Extract the (X, Y) coordinate from the center of the cell holding the provided text.  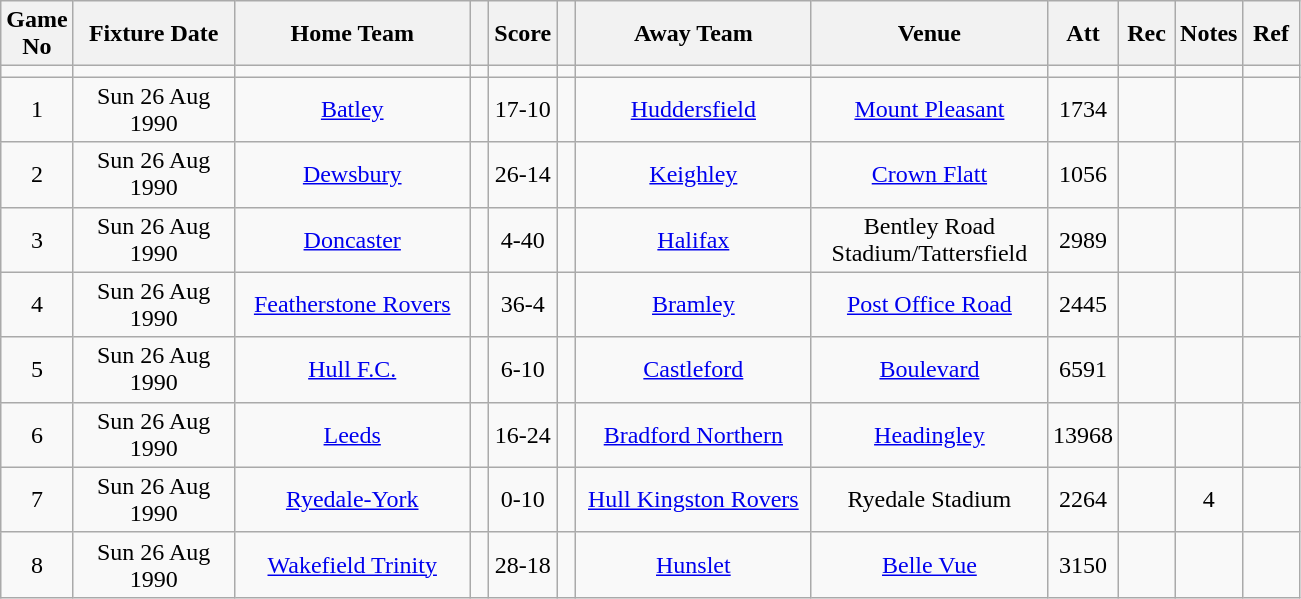
Huddersfield (693, 110)
Crown Flatt (929, 174)
Rec (1147, 34)
Bentley Road Stadium/Tattersfield (929, 240)
Belle Vue (929, 564)
Ryedale Stadium (929, 500)
36-4 (523, 304)
6-10 (523, 370)
Hull Kingston Rovers (693, 500)
Post Office Road (929, 304)
1056 (1082, 174)
Castleford (693, 370)
2264 (1082, 500)
Bramley (693, 304)
Home Team (352, 34)
Away Team (693, 34)
2445 (1082, 304)
6591 (1082, 370)
Dewsbury (352, 174)
Att (1082, 34)
7 (37, 500)
Fixture Date (154, 34)
Leeds (352, 434)
0-10 (523, 500)
Doncaster (352, 240)
3150 (1082, 564)
Headingley (929, 434)
Score (523, 34)
8 (37, 564)
Wakefield Trinity (352, 564)
Hull F.C. (352, 370)
Halifax (693, 240)
17-10 (523, 110)
Notes (1209, 34)
Batley (352, 110)
Bradford Northern (693, 434)
6 (37, 434)
Game No (37, 34)
2989 (1082, 240)
1 (37, 110)
16-24 (523, 434)
2 (37, 174)
Featherstone Rovers (352, 304)
26-14 (523, 174)
Hunslet (693, 564)
4-40 (523, 240)
28-18 (523, 564)
Keighley (693, 174)
Boulevard (929, 370)
Mount Pleasant (929, 110)
Ref (1271, 34)
Ryedale-York (352, 500)
3 (37, 240)
13968 (1082, 434)
Venue (929, 34)
5 (37, 370)
1734 (1082, 110)
